Extract the [x, y] coordinate from the center of the cell holding the provided text.  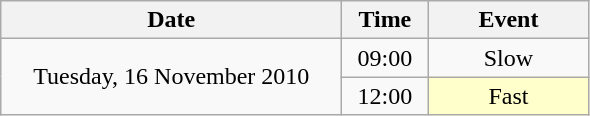
09:00 [385, 58]
Time [385, 20]
Tuesday, 16 November 2010 [172, 77]
Event [508, 20]
Fast [508, 96]
Slow [508, 58]
Date [172, 20]
12:00 [385, 96]
